Return the [x, y] coordinate for the center point of the cell that contains the specified text.  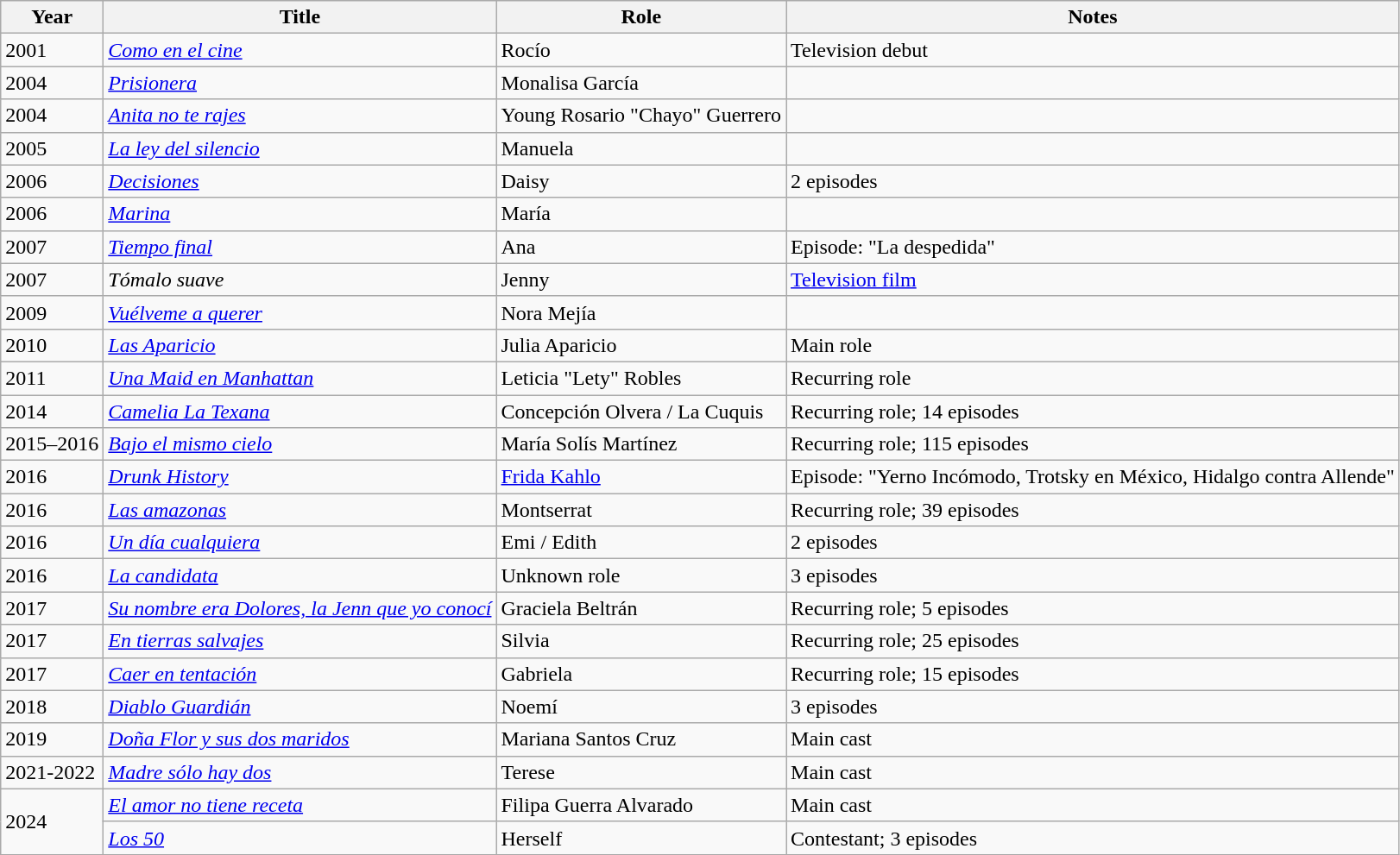
El amor no tiene receta [300, 805]
2018 [52, 707]
2005 [52, 148]
Recurring role; 25 episodes [1093, 641]
Concepción Olvera / La Cuquis [641, 412]
2009 [52, 312]
Madre sólo hay dos [300, 772]
Marina [300, 214]
Tiempo final [300, 247]
2010 [52, 345]
Herself [641, 838]
Filipa Guerra Alvarado [641, 805]
María Solís Martínez [641, 444]
Prisionera [300, 83]
2021-2022 [52, 772]
Year [52, 17]
Nora Mejía [641, 312]
Julia Aparicio [641, 345]
2014 [52, 412]
María [641, 214]
Mariana Santos Cruz [641, 739]
2019 [52, 739]
En tierras salvajes [300, 641]
Jenny [641, 280]
Manuela [641, 148]
Main role [1093, 345]
Silvia [641, 641]
Unknown role [641, 575]
Decisiones [300, 181]
2001 [52, 50]
Su nombre era Dolores, la Jenn que yo conocí [300, 608]
Noemí [641, 707]
Como en el cine [300, 50]
Episode: "Yerno Incómodo, Trotsky en México, Hidalgo contra Allende" [1093, 477]
Diablo Guardián [300, 707]
Las amazonas [300, 510]
2011 [52, 378]
Terese [641, 772]
Recurring role [1093, 378]
Gabriela [641, 674]
Young Rosario "Chayo" Guerrero [641, 116]
Frida Kahlo [641, 477]
Rocío [641, 50]
Episode: "La despedida" [1093, 247]
Montserrat [641, 510]
Contestant; 3 episodes [1093, 838]
Un día cualquiera [300, 543]
Graciela Beltrán [641, 608]
Anita no te rajes [300, 116]
Camelia La Texana [300, 412]
Caer en tentación [300, 674]
Television debut [1093, 50]
2015–2016 [52, 444]
Drunk History [300, 477]
Bajo el mismo cielo [300, 444]
Notes [1093, 17]
Una Maid en Manhattan [300, 378]
Emi / Edith [641, 543]
Monalisa García [641, 83]
Recurring role; 15 episodes [1093, 674]
Television film [1093, 280]
Recurring role; 5 episodes [1093, 608]
Recurring role; 39 episodes [1093, 510]
Leticia "Lety" Robles [641, 378]
Ana [641, 247]
Role [641, 17]
Los 50 [300, 838]
Vuélveme a querer [300, 312]
Recurring role; 115 episodes [1093, 444]
Las Aparicio [300, 345]
La candidata [300, 575]
Title [300, 17]
Daisy [641, 181]
Tómalo suave [300, 280]
Doña Flor y sus dos maridos [300, 739]
Recurring role; 14 episodes [1093, 412]
2024 [52, 821]
La ley del silencio [300, 148]
